Detect which cell encompasses the target text, then output its (X, Y) center coordinate. 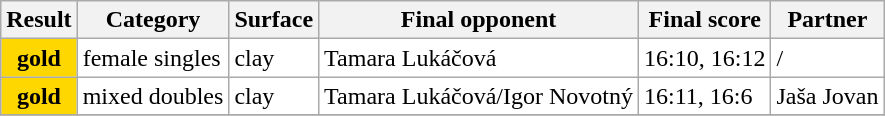
16:11, 16:6 (705, 96)
Partner (828, 20)
16:10, 16:12 (705, 58)
Tamara Lukáčová (479, 58)
Surface (274, 20)
Final opponent (479, 20)
female singles (153, 58)
Jaša Jovan (828, 96)
mixed doubles (153, 96)
/ (828, 58)
Final score (705, 20)
Category (153, 20)
Tamara Lukáčová/Igor Novotný (479, 96)
Result (39, 20)
